Return the (x, y) coordinate for the center point of the cell that contains the specified text.  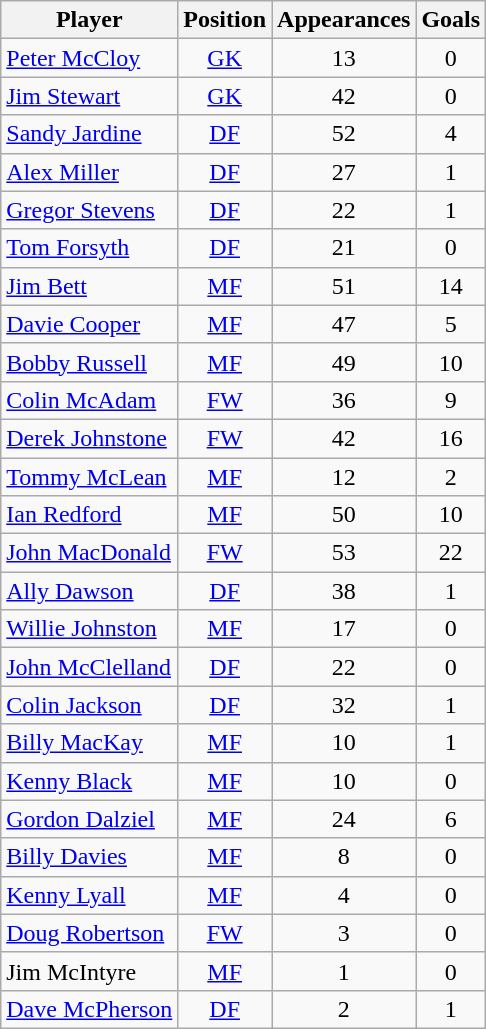
John MacDonald (90, 553)
36 (344, 400)
Colin McAdam (90, 400)
24 (344, 819)
Willie Johnston (90, 629)
27 (344, 172)
Kenny Black (90, 781)
Kenny Lyall (90, 895)
21 (344, 248)
49 (344, 362)
Derek Johnstone (90, 438)
53 (344, 553)
5 (451, 324)
Tommy McLean (90, 477)
32 (344, 705)
8 (344, 857)
Alex Miller (90, 172)
Dave McPherson (90, 1009)
Player (90, 20)
50 (344, 515)
Gordon Dalziel (90, 819)
17 (344, 629)
Ian Redford (90, 515)
Tom Forsyth (90, 248)
Appearances (344, 20)
Ally Dawson (90, 591)
14 (451, 286)
Billy MacKay (90, 743)
Goals (451, 20)
51 (344, 286)
Doug Robertson (90, 933)
Sandy Jardine (90, 134)
Davie Cooper (90, 324)
Colin Jackson (90, 705)
John McClelland (90, 667)
Gregor Stevens (90, 210)
9 (451, 400)
12 (344, 477)
Peter McCloy (90, 58)
Position (225, 20)
3 (344, 933)
6 (451, 819)
Jim McIntyre (90, 971)
Jim Bett (90, 286)
13 (344, 58)
Bobby Russell (90, 362)
38 (344, 591)
16 (451, 438)
Jim Stewart (90, 96)
47 (344, 324)
52 (344, 134)
Billy Davies (90, 857)
